Identify which cell holds the provided text, then report its [X, Y] central coordinate. 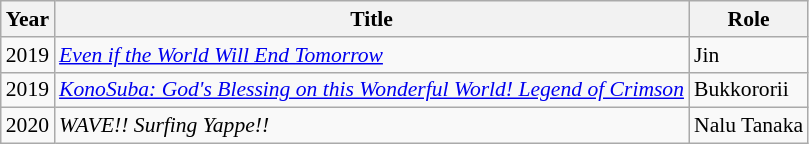
Year [28, 19]
Even if the World Will End Tomorrow [372, 55]
Title [372, 19]
Nalu Tanaka [748, 126]
KonoSuba: God's Blessing on this Wonderful World! Legend of Crimson [372, 90]
WAVE!! Surfing Yappe!! [372, 126]
Jin [748, 55]
Role [748, 19]
2020 [28, 126]
Bukkororii [748, 90]
